Return the (X, Y) coordinate for the center point of the cell that contains the specified text.  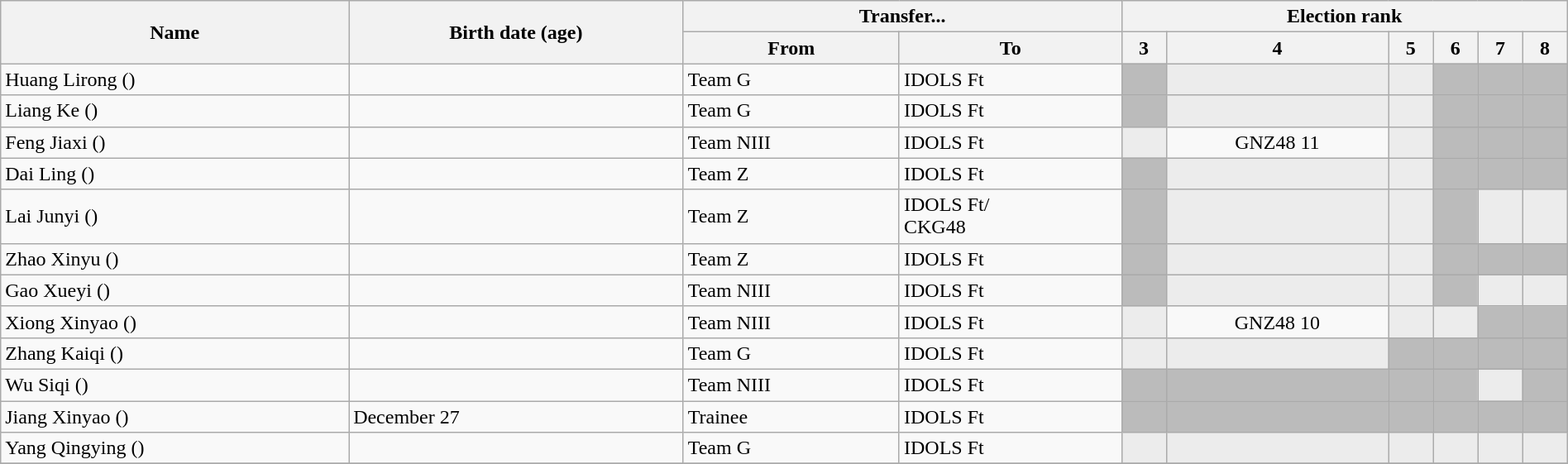
Transfer... (902, 17)
Name (175, 32)
Feng Jiaxi () (175, 142)
Lai Junyi () (175, 217)
6 (1456, 48)
IDOLS Ft/CKG48 (1011, 217)
Jiang Xinyao () (175, 416)
December 27 (516, 416)
Huang Lirong () (175, 79)
Birth date (age) (516, 32)
From (791, 48)
Yang Qingying () (175, 448)
Trainee (791, 416)
4 (1277, 48)
GNZ48 10 (1277, 322)
Liang Ke () (175, 111)
Wu Siqi () (175, 385)
Zhang Kaiqi () (175, 353)
Dai Ling () (175, 174)
Zhao Xinyu () (175, 259)
5 (1411, 48)
3 (1144, 48)
To (1011, 48)
7 (1500, 48)
Election rank (1345, 17)
Xiong Xinyao () (175, 322)
8 (1545, 48)
Gao Xueyi () (175, 290)
GNZ48 11 (1277, 142)
